For the text-containing cell, return its midpoint in (X, Y) coordinate format. 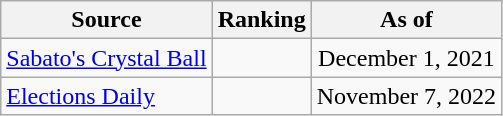
Ranking (262, 20)
As of (406, 20)
November 7, 2022 (406, 96)
Elections Daily (106, 96)
Source (106, 20)
Sabato's Crystal Ball (106, 58)
December 1, 2021 (406, 58)
